Find where the given text appears and provide that cell's center as [x, y] coordinate. 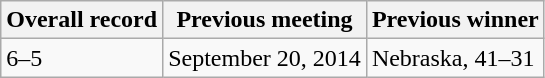
Overall record [82, 20]
September 20, 2014 [265, 58]
6–5 [82, 58]
Nebraska, 41–31 [455, 58]
Previous winner [455, 20]
Previous meeting [265, 20]
